Detect which cell encompasses the target text, then output its [X, Y] center coordinate. 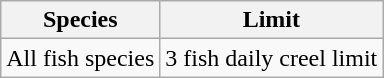
3 fish daily creel limit [272, 58]
All fish species [80, 58]
Species [80, 20]
Limit [272, 20]
